Determine the (x, y) coordinate at the center of the cell enclosing the given text.  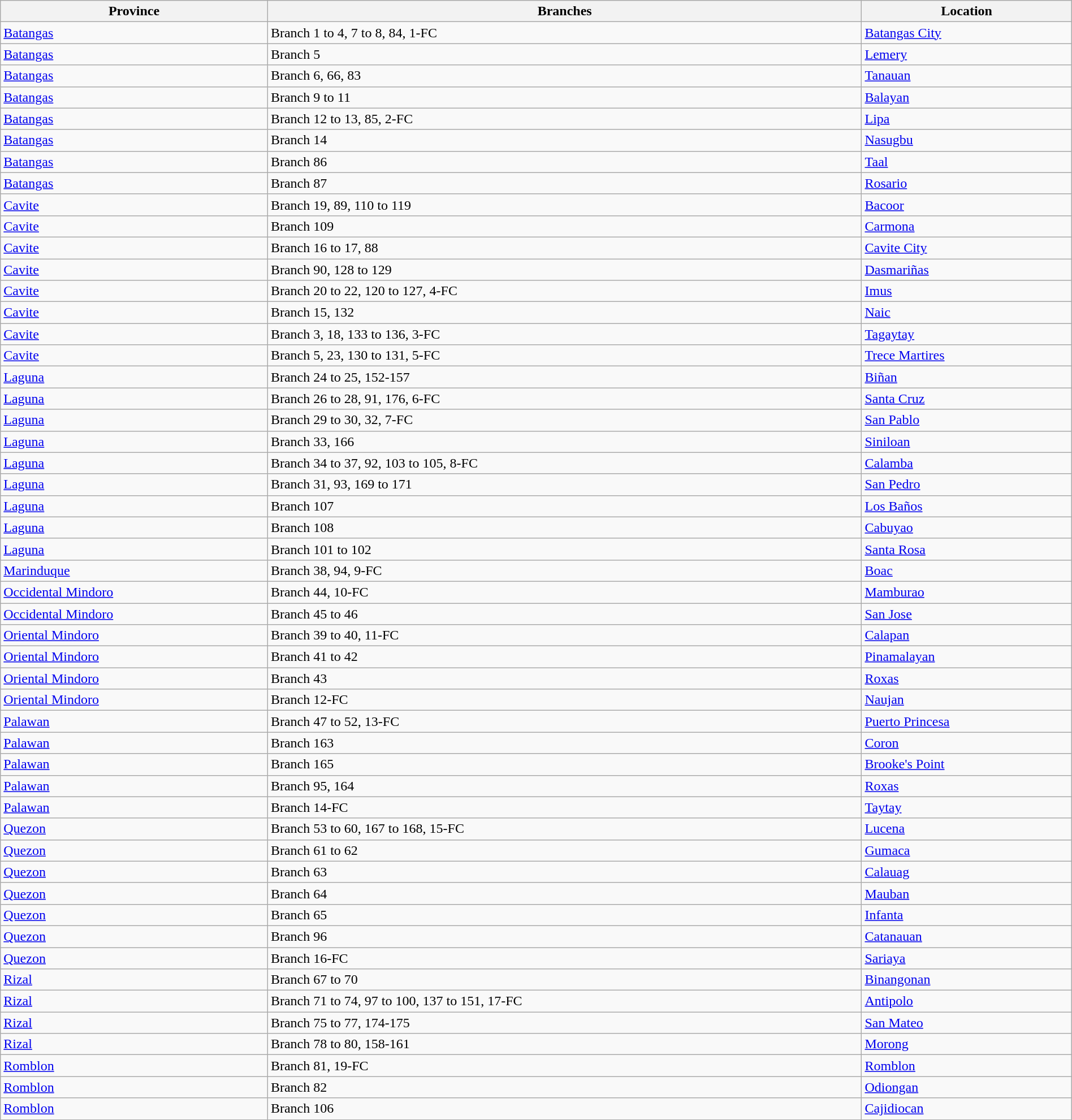
Antipolo (967, 1001)
Naujan (967, 700)
Dasmariñas (967, 270)
Branch 16 to 17, 88 (564, 248)
Branch 19, 89, 110 to 119 (564, 205)
Balayan (967, 97)
Lipa (967, 119)
Branch 6, 66, 83 (564, 76)
Branch 101 to 102 (564, 549)
Mamburao (967, 592)
Branch 67 to 70 (564, 980)
Branch 31, 93, 169 to 171 (564, 485)
Sariaya (967, 958)
Boac (967, 570)
Branch 9 to 11 (564, 97)
Branch 45 to 46 (564, 613)
Branch 90, 128 to 129 (564, 270)
Cavite City (967, 248)
Lemery (967, 54)
Branch 38, 94, 9-FC (564, 570)
Santa Cruz (967, 399)
San Pablo (967, 420)
Carmona (967, 226)
Infanta (967, 915)
Branch 95, 164 (564, 786)
Puerto Princesa (967, 721)
Province (135, 11)
Santa Rosa (967, 549)
Siniloan (967, 442)
Branch 3, 18, 133 to 136, 3-FC (564, 334)
Branch 26 to 28, 91, 176, 6-FC (564, 399)
Los Baños (967, 506)
Branch 78 to 80, 158-161 (564, 1044)
Tanauan (967, 76)
Branch 20 to 22, 120 to 127, 4-FC (564, 291)
Branch 34 to 37, 92, 103 to 105, 8-FC (564, 463)
Naic (967, 313)
Calamba (967, 463)
Bacoor (967, 205)
Branches (564, 11)
Branch 41 to 42 (564, 657)
Branch 165 (564, 764)
Branch 12 to 13, 85, 2-FC (564, 119)
Branch 39 to 40, 11-FC (564, 635)
San Pedro (967, 485)
Cajidiocan (967, 1109)
Cabuyao (967, 527)
Batangas City (967, 33)
Taytay (967, 807)
Binangonan (967, 980)
San Jose (967, 613)
Calauag (967, 872)
Branch 14-FC (564, 807)
Calapan (967, 635)
Catanauan (967, 936)
Tagaytay (967, 334)
Branch 75 to 77, 174-175 (564, 1023)
Nasugbu (967, 140)
Coron (967, 743)
Branch 12-FC (564, 700)
Branch 53 to 60, 167 to 168, 15-FC (564, 829)
Branch 24 to 25, 152-157 (564, 377)
Branch 64 (564, 893)
Branch 163 (564, 743)
Branch 82 (564, 1087)
Branch 109 (564, 226)
Morong (967, 1044)
Branch 5 (564, 54)
Gumaca (967, 850)
Branch 71 to 74, 97 to 100, 137 to 151, 17-FC (564, 1001)
Branch 108 (564, 527)
Location (967, 11)
Branch 96 (564, 936)
Pinamalayan (967, 657)
Branch 107 (564, 506)
Taal (967, 162)
Branch 14 (564, 140)
Branch 81, 19-FC (564, 1066)
Branch 33, 166 (564, 442)
Rosario (967, 183)
Marinduque (135, 570)
Branch 47 to 52, 13-FC (564, 721)
Branch 16-FC (564, 958)
Branch 63 (564, 872)
Branch 61 to 62 (564, 850)
Branch 15, 132 (564, 313)
Lucena (967, 829)
Branch 87 (564, 183)
Biñan (967, 377)
Odiongan (967, 1087)
Imus (967, 291)
San Mateo (967, 1023)
Branch 65 (564, 915)
Trece Martires (967, 356)
Branch 43 (564, 678)
Branch 1 to 4, 7 to 8, 84, 1-FC (564, 33)
Branch 106 (564, 1109)
Mauban (967, 893)
Brooke's Point (967, 764)
Branch 29 to 30, 32, 7-FC (564, 420)
Branch 44, 10-FC (564, 592)
Branch 5, 23, 130 to 131, 5-FC (564, 356)
Branch 86 (564, 162)
